Scan for the cell matching the given text and deliver its [x, y] coordinate at center. 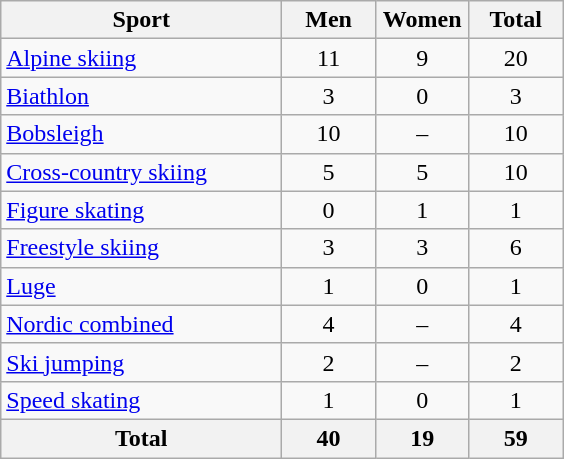
Figure skating [142, 210]
Cross-country skiing [142, 172]
Sport [142, 20]
Speed skating [142, 400]
Bobsleigh [142, 134]
Ski jumping [142, 362]
Biathlon [142, 96]
Nordic combined [142, 324]
6 [516, 248]
20 [516, 58]
40 [329, 438]
Luge [142, 286]
Men [329, 20]
11 [329, 58]
59 [516, 438]
Alpine skiing [142, 58]
Freestyle skiing [142, 248]
Women [422, 20]
19 [422, 438]
9 [422, 58]
